Pinpoint the cell where the given text exists, returning its [x, y] midpoint coordinate. 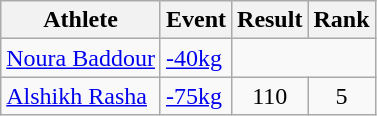
-40kg [196, 58]
Noura Baddour [81, 58]
-75kg [196, 96]
Event [196, 20]
110 [270, 96]
Athlete [81, 20]
5 [342, 96]
Result [270, 20]
Rank [342, 20]
Alshikh Rasha [81, 96]
